Provide the [X, Y] coordinate of the cell's center where the given text is located.  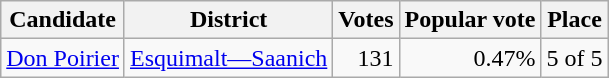
Place [574, 20]
District [228, 20]
5 of 5 [574, 58]
Popular vote [470, 20]
Candidate [63, 20]
Don Poirier [63, 58]
131 [366, 58]
0.47% [470, 58]
Votes [366, 20]
Esquimalt—Saanich [228, 58]
